Provide the [X, Y] coordinate of the cell's center where the given text is located.  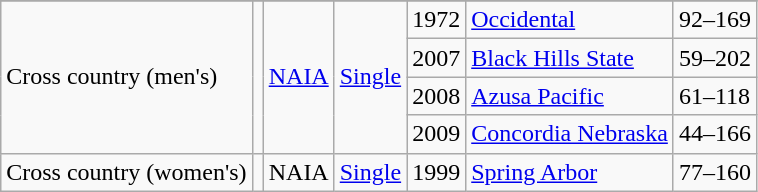
59–202 [714, 58]
Azusa Pacific [570, 96]
2007 [436, 58]
1972 [436, 20]
Occidental [570, 20]
92–169 [714, 20]
77–160 [714, 172]
44–166 [714, 134]
61–118 [714, 96]
Concordia Nebraska [570, 134]
Spring Arbor [570, 172]
Black Hills State [570, 58]
Cross country (women's) [126, 172]
1999 [436, 172]
2009 [436, 134]
2008 [436, 96]
Cross country (men's) [126, 77]
